Extract the [x, y] coordinate from the center of the cell holding the provided text.  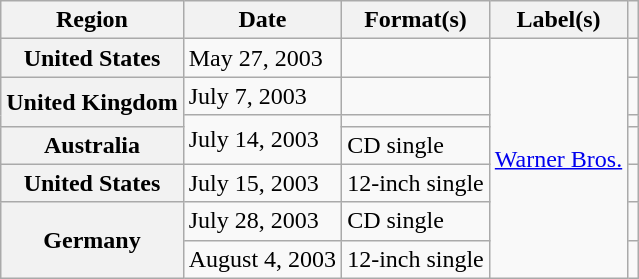
May 27, 2003 [262, 58]
Date [262, 20]
Format(s) [416, 20]
August 4, 2003 [262, 259]
July 15, 2003 [262, 183]
July 7, 2003 [262, 96]
July 14, 2003 [262, 140]
Label(s) [558, 20]
July 28, 2003 [262, 221]
Australia [92, 145]
Germany [92, 240]
United Kingdom [92, 102]
Region [92, 20]
Warner Bros. [558, 158]
